Find where the given text appears and provide that cell's center as [X, Y] coordinate. 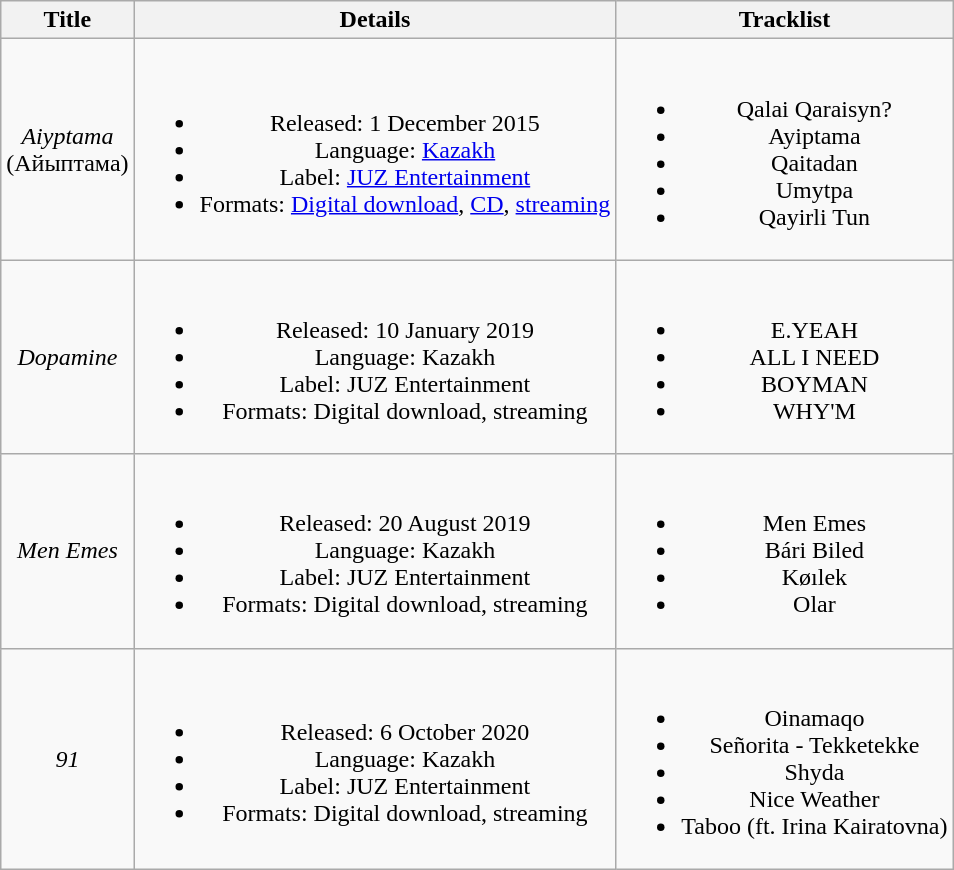
Tracklist [784, 20]
Men EmesBári BiledKøılekOlar [784, 551]
Dopamine [68, 357]
Released: 6 October 2020Language: KazakhLabel: JUZ EntertainmentFormats: Digital download, streaming [375, 758]
Released: 1 December 2015Language: KazakhLabel: JUZ EntertainmentFormats: Digital download, CD, streaming [375, 150]
Released: 10 January 2019Language: KazakhLabel: JUZ EntertainmentFormats: Digital download, streaming [375, 357]
Aiyptama (Айыптама) [68, 150]
Title [68, 20]
Released: 20 August 2019Language: KazakhLabel: JUZ EntertainmentFormats: Digital download, streaming [375, 551]
Qalai Qaraisyn?AyiptamaQaitadanUmytpaQayirli Tun [784, 150]
91 [68, 758]
E.YEAHALL I NEEDBOYMANWHY'M [784, 357]
OinamaqoSeñorita - TekketekkeShydaNice WeatherTaboo (ft. Irina Kairatovna) [784, 758]
Men Emes [68, 551]
Details [375, 20]
